Determine the [X, Y] coordinate at the center of the cell enclosing the given text.  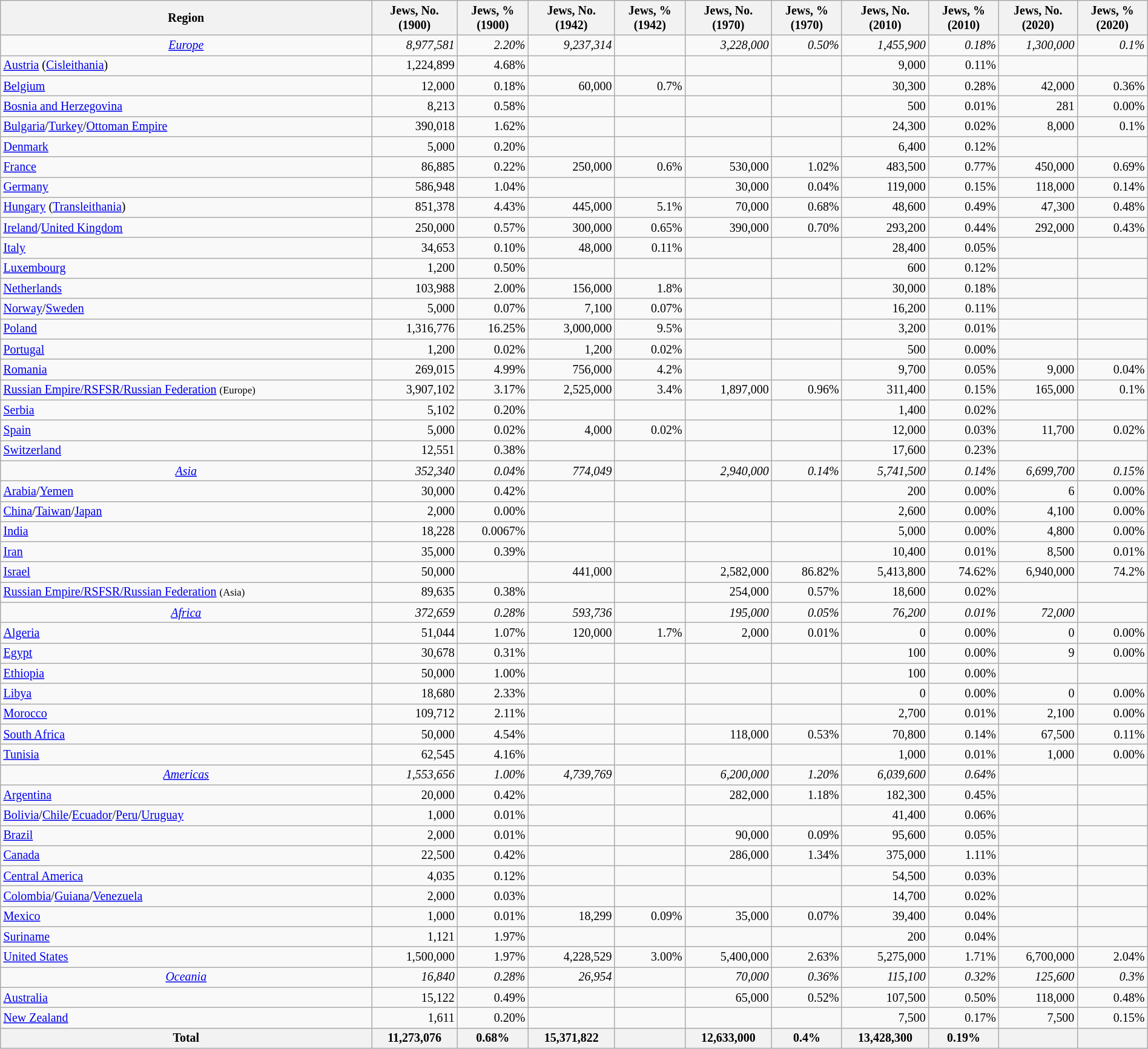
0.53% [807, 734]
41,400 [885, 815]
Africa [186, 613]
3,907,102 [415, 390]
445,000 [572, 207]
5,275,000 [885, 958]
195,000 [728, 613]
6,039,600 [885, 775]
4,100 [1038, 511]
0.65% [650, 228]
281 [1038, 107]
156,000 [572, 288]
Luxembourg [186, 269]
4,035 [415, 876]
Iran [186, 552]
5,400,000 [728, 958]
Italy [186, 248]
4,800 [1038, 531]
2,700 [885, 714]
15,122 [415, 998]
390,000 [728, 228]
Belgium [186, 86]
76,200 [885, 613]
0.45% [964, 795]
54,500 [885, 876]
2,525,000 [572, 390]
4,739,769 [572, 775]
3.17% [493, 390]
Austria (Cisleithania) [186, 65]
France [186, 167]
Asia [186, 471]
292,000 [1038, 228]
1.7% [650, 633]
Switzerland [186, 450]
1.71% [964, 958]
0.70% [807, 228]
115,100 [885, 977]
Tunisia [186, 754]
28,400 [885, 248]
4.54% [493, 734]
Bosnia and Herzegovina [186, 107]
390,018 [415, 126]
756,000 [572, 369]
10,400 [885, 552]
Jews, %(1942) [650, 18]
586,948 [415, 188]
2.04% [1112, 958]
6,700,000 [1038, 958]
Algeria [186, 633]
8,500 [1038, 552]
9,237,314 [572, 46]
16,200 [885, 309]
9 [1038, 654]
30,678 [415, 654]
1,553,656 [415, 775]
Oceania [186, 977]
Netherlands [186, 288]
34,653 [415, 248]
16.25% [493, 329]
2,940,000 [728, 471]
Jews, No.(1942) [572, 18]
5,102 [415, 410]
0.69% [1112, 167]
119,000 [885, 188]
2,582,000 [728, 573]
352,340 [415, 471]
4.2% [650, 369]
1,455,900 [885, 46]
72,000 [1038, 613]
17,600 [885, 450]
14,700 [885, 896]
2,100 [1038, 714]
4.99% [493, 369]
Suriname [186, 937]
1,300,000 [1038, 46]
774,049 [572, 471]
483,500 [885, 167]
1.11% [964, 856]
Europe [186, 46]
0.19% [964, 1039]
39,400 [885, 916]
1.18% [807, 795]
2,600 [885, 511]
0.10% [493, 248]
372,659 [415, 613]
4.43% [493, 207]
90,000 [728, 835]
8,977,581 [415, 46]
Region [186, 18]
311,400 [885, 390]
11,700 [1038, 430]
Germany [186, 188]
24,300 [885, 126]
Americas [186, 775]
1,121 [415, 937]
22,500 [415, 856]
16,840 [415, 977]
2.20% [493, 46]
70,800 [885, 734]
18,299 [572, 916]
1,316,776 [415, 329]
India [186, 531]
851,378 [415, 207]
120,000 [572, 633]
86,885 [415, 167]
15,371,822 [572, 1039]
0.32% [964, 977]
5.1% [650, 207]
0.39% [493, 552]
Portugal [186, 350]
0.3% [1112, 977]
18,600 [885, 592]
Brazil [186, 835]
3,000,000 [572, 329]
1.8% [650, 288]
2.00% [493, 288]
Canada [186, 856]
530,000 [728, 167]
8,000 [1038, 126]
Total [186, 1039]
450,000 [1038, 167]
Jews, %(2020) [1112, 18]
0.96% [807, 390]
6,940,000 [1038, 573]
1,897,000 [728, 390]
3,200 [885, 329]
125,600 [1038, 977]
1,500,000 [415, 958]
0.44% [964, 228]
1,224,899 [415, 65]
300,000 [572, 228]
95,600 [885, 835]
1.02% [807, 167]
1.34% [807, 856]
18,228 [415, 531]
Bolivia/Chile/Ecuador/Peru/Uruguay [186, 815]
7,100 [572, 309]
6 [1038, 492]
67,500 [1038, 734]
China/Taiwan/Japan [186, 511]
0.77% [964, 167]
4.16% [493, 754]
0.06% [964, 815]
165,000 [1038, 390]
Jews, %(1900) [493, 18]
182,300 [885, 795]
12,551 [415, 450]
3.00% [650, 958]
26,954 [572, 977]
6,200,000 [728, 775]
1.20% [807, 775]
Australia [186, 998]
Jews, No.(2010) [885, 18]
5,413,800 [885, 573]
8,213 [415, 107]
Russian Empire/RSFSR/Russian Federation (Asia) [186, 592]
48,000 [572, 248]
Spain [186, 430]
Libya [186, 694]
Jews, No.(2020) [1038, 18]
Argentina [186, 795]
103,988 [415, 288]
Israel [186, 573]
1,611 [415, 1018]
13,428,300 [885, 1039]
42,000 [1038, 86]
9.5% [650, 329]
441,000 [572, 573]
Colombia/Guiana/Venezuela [186, 896]
0.17% [964, 1018]
293,200 [885, 228]
Poland [186, 329]
Romania [186, 369]
4.68% [493, 65]
0.31% [493, 654]
2.33% [493, 694]
Mexico [186, 916]
Serbia [186, 410]
74.2% [1112, 573]
Norway/Sweden [186, 309]
5,741,500 [885, 471]
2.11% [493, 714]
Russian Empire/RSFSR/Russian Federation (Europe) [186, 390]
282,000 [728, 795]
1.07% [493, 633]
30,300 [885, 86]
Central America [186, 876]
47,300 [1038, 207]
65,000 [728, 998]
Egypt [186, 654]
9,700 [885, 369]
0.22% [493, 167]
18,680 [415, 694]
60,000 [572, 86]
Jews, No.(1900) [415, 18]
600 [885, 269]
Jews, %(1970) [807, 18]
254,000 [728, 592]
107,500 [885, 998]
1,400 [885, 410]
New Zealand [186, 1018]
Jews, No.(1970) [728, 18]
48,600 [885, 207]
89,635 [415, 592]
Hungary (Transleithania) [186, 207]
286,000 [728, 856]
1.04% [493, 188]
Denmark [186, 146]
Bulgaria/Turkey/Ottoman Empire [186, 126]
4,228,529 [572, 958]
Morocco [186, 714]
51,044 [415, 633]
0.52% [807, 998]
6,699,700 [1038, 471]
109,712 [415, 714]
Arabia/Yemen [186, 492]
3,228,000 [728, 46]
86.82% [807, 573]
0.0067% [493, 531]
4,000 [572, 430]
2.63% [807, 958]
0.23% [964, 450]
11,273,076 [415, 1039]
375,000 [885, 856]
0.43% [1112, 228]
Ireland/United Kingdom [186, 228]
3.4% [650, 390]
0.7% [650, 86]
74.62% [964, 573]
1.62% [493, 126]
0.6% [650, 167]
62,545 [415, 754]
0.58% [493, 107]
12,633,000 [728, 1039]
593,736 [572, 613]
Ethiopia [186, 673]
0.4% [807, 1039]
United States [186, 958]
0.64% [964, 775]
6,400 [885, 146]
Jews, %(2010) [964, 18]
20,000 [415, 795]
269,015 [415, 369]
South Africa [186, 734]
